Find where the given text appears and provide that cell's center as [X, Y] coordinate. 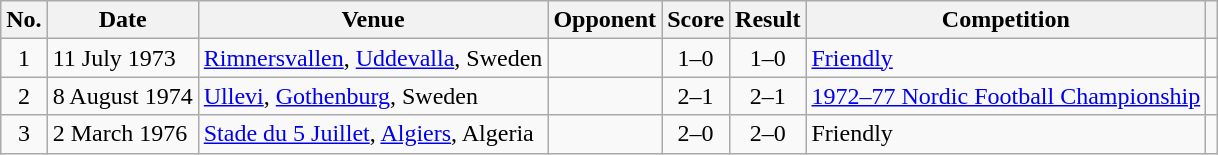
Venue [373, 20]
Opponent [605, 20]
Result [768, 20]
8 August 1974 [122, 96]
Ullevi, Gothenburg, Sweden [373, 96]
Date [122, 20]
Rimnersvallen, Uddevalla, Sweden [373, 58]
2 March 1976 [122, 134]
3 [24, 134]
Competition [1006, 20]
1 [24, 58]
No. [24, 20]
2 [24, 96]
11 July 1973 [122, 58]
Score [696, 20]
1972–77 Nordic Football Championship [1006, 96]
Stade du 5 Juillet, Algiers, Algeria [373, 134]
